Identify which cell holds the provided text, then report its (X, Y) central coordinate. 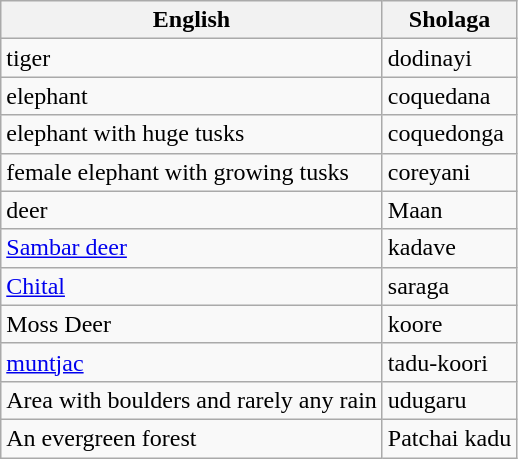
dodinayi (449, 58)
koore (449, 324)
tiger (192, 58)
Sholaga (449, 20)
muntjac (192, 362)
udugaru (449, 400)
tadu-koori (449, 362)
English (192, 20)
Chital (192, 286)
elephant with huge tusks (192, 134)
saraga (449, 286)
elephant (192, 96)
Moss Deer (192, 324)
kadave (449, 248)
Sambar deer (192, 248)
coreyani (449, 172)
coquedana (449, 96)
female elephant with growing tusks (192, 172)
Patchai kadu (449, 438)
coquedonga (449, 134)
An evergreen forest (192, 438)
Maan (449, 210)
deer (192, 210)
Area with boulders and rarely any rain (192, 400)
